Capture the cell that displays the provided text and extract its [X, Y] central coordinate. 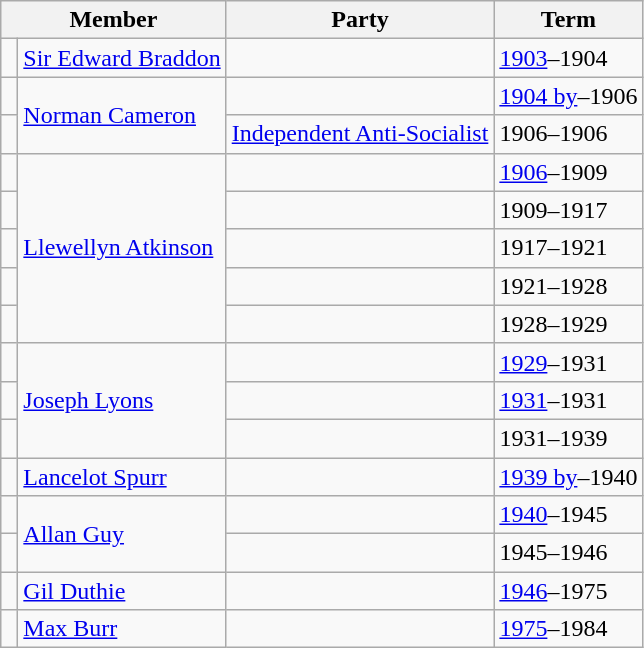
Joseph Lyons [122, 400]
1909–1917 [568, 210]
Independent Anti-Socialist [360, 134]
1904 by–1906 [568, 96]
Member [114, 20]
1917–1921 [568, 248]
Max Burr [122, 629]
1928–1929 [568, 324]
1903–1904 [568, 58]
1931–1939 [568, 438]
1931–1931 [568, 400]
Sir Edward Braddon [122, 58]
1939 by–1940 [568, 477]
1906–1909 [568, 172]
Norman Cameron [122, 115]
Lancelot Spurr [122, 477]
1945–1946 [568, 553]
1975–1984 [568, 629]
Gil Duthie [122, 591]
Allan Guy [122, 534]
1906–1906 [568, 134]
Party [360, 20]
1921–1928 [568, 286]
1946–1975 [568, 591]
1940–1945 [568, 515]
Term [568, 20]
1929–1931 [568, 362]
Llewellyn Atkinson [122, 248]
